Find where the given text appears and provide that cell's center as [x, y] coordinate. 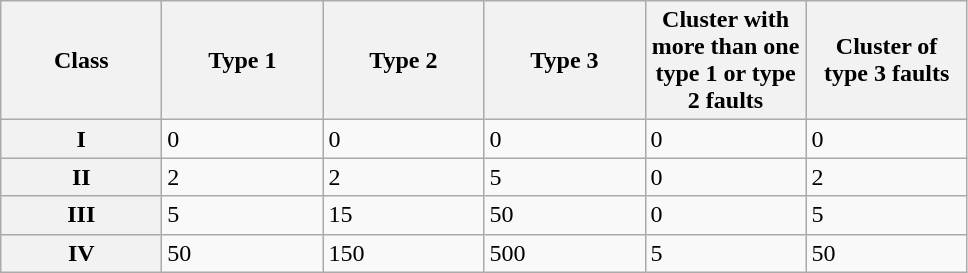
Cluster with more than one type 1 or type 2 faults [726, 60]
IV [82, 253]
Cluster of type 3 faults [886, 60]
Class [82, 60]
150 [404, 253]
I [82, 139]
500 [564, 253]
II [82, 177]
III [82, 215]
Type 2 [404, 60]
Type 1 [242, 60]
15 [404, 215]
Type 3 [564, 60]
